Pinpoint the cell where the given text exists, returning its (x, y) midpoint coordinate. 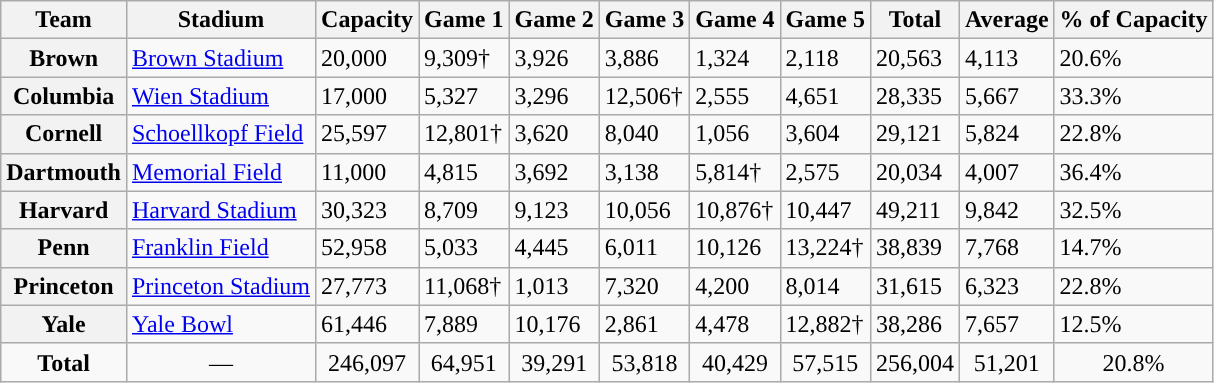
38,839 (914, 248)
Wien Stadium (220, 96)
Princeton Stadium (220, 286)
27,773 (368, 286)
4,815 (464, 172)
Capacity (368, 20)
12,506† (644, 96)
2,861 (644, 324)
9,842 (1008, 210)
57,515 (825, 362)
6,011 (644, 248)
2,575 (825, 172)
Yale (64, 324)
3,138 (644, 172)
20.8% (1134, 362)
% of Capacity (1134, 20)
2,555 (735, 96)
11,068† (464, 286)
40,429 (735, 362)
20,034 (914, 172)
8,709 (464, 210)
1,013 (554, 286)
8,014 (825, 286)
31,615 (914, 286)
7,320 (644, 286)
12,801† (464, 134)
Game 2 (554, 20)
3,926 (554, 58)
Penn (64, 248)
Princeton (64, 286)
4,200 (735, 286)
20,000 (368, 58)
64,951 (464, 362)
10,056 (644, 210)
3,886 (644, 58)
Yale Bowl (220, 324)
7,657 (1008, 324)
2,118 (825, 58)
7,768 (1008, 248)
Game 5 (825, 20)
Memorial Field (220, 172)
Cornell (64, 134)
— (220, 362)
17,000 (368, 96)
4,651 (825, 96)
1,324 (735, 58)
32.5% (1134, 210)
Brown (64, 58)
10,126 (735, 248)
Harvard Stadium (220, 210)
Brown Stadium (220, 58)
Game 4 (735, 20)
7,889 (464, 324)
29,121 (914, 134)
10,447 (825, 210)
11,000 (368, 172)
39,291 (554, 362)
4,007 (1008, 172)
Franklin Field (220, 248)
Average (1008, 20)
33.3% (1134, 96)
Stadium (220, 20)
6,323 (1008, 286)
30,323 (368, 210)
Game 1 (464, 20)
Game 3 (644, 20)
10,176 (554, 324)
Columbia (64, 96)
53,818 (644, 362)
8,040 (644, 134)
9,123 (554, 210)
4,478 (735, 324)
13,224† (825, 248)
38,286 (914, 324)
12,882† (825, 324)
5,824 (1008, 134)
5,814† (735, 172)
Schoellkopf Field (220, 134)
49,211 (914, 210)
3,692 (554, 172)
3,604 (825, 134)
Team (64, 20)
3,620 (554, 134)
52,958 (368, 248)
12.5% (1134, 324)
28,335 (914, 96)
9,309† (464, 58)
Harvard (64, 210)
5,667 (1008, 96)
36.4% (1134, 172)
256,004 (914, 362)
246,097 (368, 362)
Dartmouth (64, 172)
1,056 (735, 134)
20.6% (1134, 58)
4,445 (554, 248)
3,296 (554, 96)
25,597 (368, 134)
5,033 (464, 248)
14.7% (1134, 248)
51,201 (1008, 362)
5,327 (464, 96)
4,113 (1008, 58)
61,446 (368, 324)
10,876† (735, 210)
20,563 (914, 58)
